Locate the cell with the specified text and output its (X, Y) center coordinate. 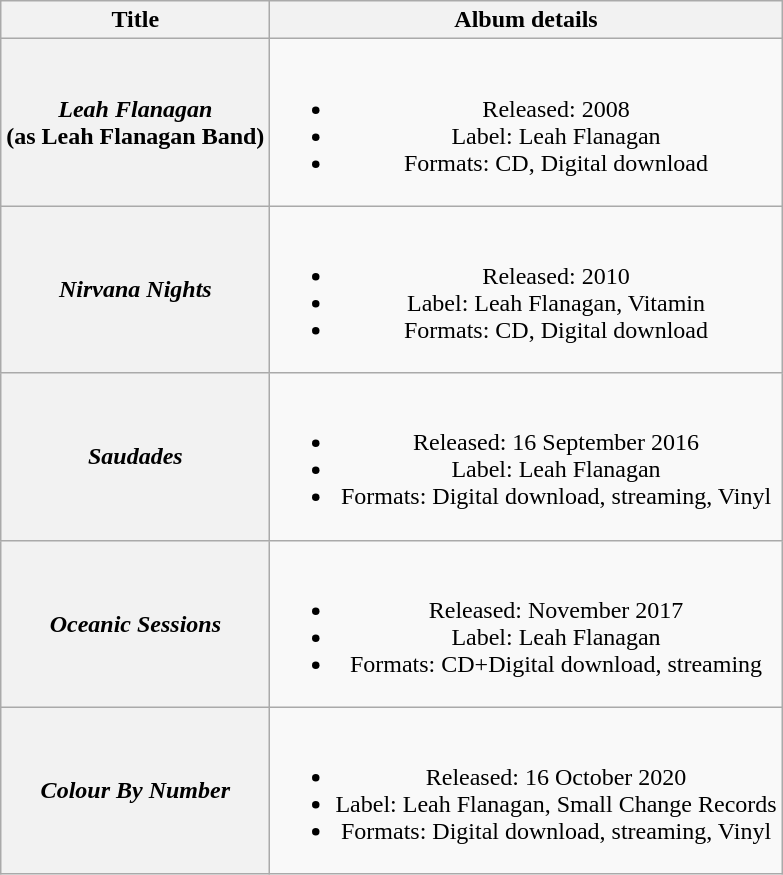
Oceanic Sessions (136, 624)
Leah Flanagan (as Leah Flanagan Band) (136, 122)
Released: 2010Label: Leah Flanagan, VitaminFormats: CD, Digital download (526, 290)
Album details (526, 20)
Released: 16 October 2020Label: Leah Flanagan, Small Change RecordsFormats: Digital download, streaming, Vinyl (526, 790)
Released: November 2017Label: Leah FlanaganFormats: CD+Digital download, streaming (526, 624)
Released: 16 September 2016Label: Leah FlanaganFormats: Digital download, streaming, Vinyl (526, 456)
Colour By Number (136, 790)
Title (136, 20)
Saudades (136, 456)
Nirvana Nights (136, 290)
Released: 2008Label: Leah FlanaganFormats: CD, Digital download (526, 122)
